Extract the [x, y] coordinate from the center of the cell holding the provided text.  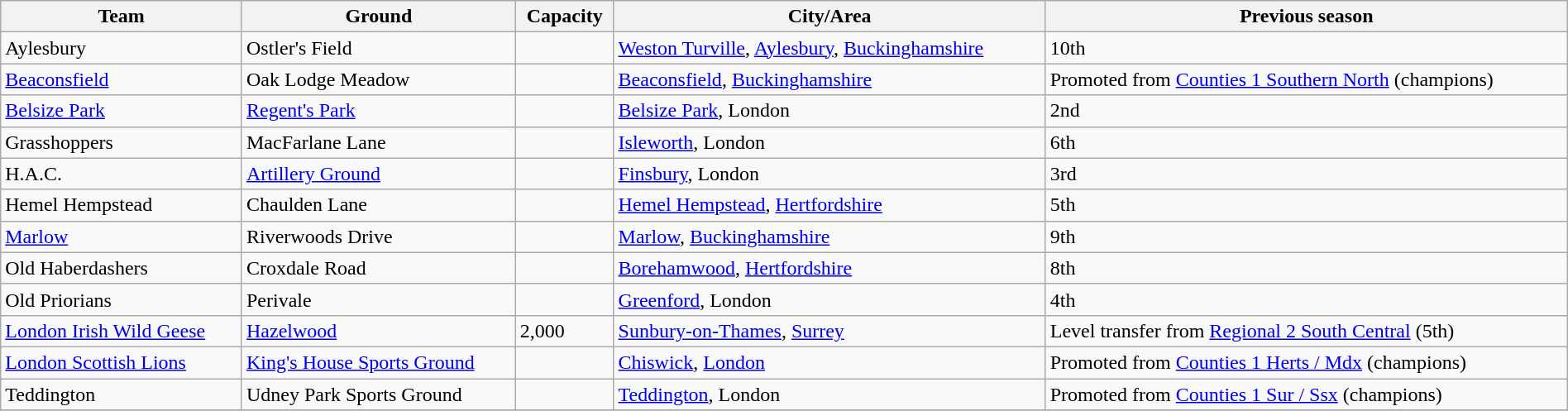
Hazelwood [379, 331]
4th [1307, 299]
Beaconsfield [122, 79]
10th [1307, 48]
Old Haberdashers [122, 268]
Perivale [379, 299]
Beaconsfield, Buckinghamshire [829, 79]
Aylesbury [122, 48]
5th [1307, 205]
Isleworth, London [829, 142]
6th [1307, 142]
Oak Lodge Meadow [379, 79]
H.A.C. [122, 174]
Old Priorians [122, 299]
Chiswick, London [829, 362]
Marlow [122, 237]
Artillery Ground [379, 174]
MacFarlane Lane [379, 142]
Grasshoppers [122, 142]
Greenford, London [829, 299]
City/Area [829, 17]
Weston Turville, Aylesbury, Buckinghamshire [829, 48]
Ostler's Field [379, 48]
Marlow, Buckinghamshire [829, 237]
Ground [379, 17]
Teddington [122, 394]
Team [122, 17]
Promoted from Counties 1 Southern North (champions) [1307, 79]
Previous season [1307, 17]
Regent's Park [379, 111]
Capacity [564, 17]
Croxdale Road [379, 268]
Teddington, London [829, 394]
Finsbury, London [829, 174]
9th [1307, 237]
King's House Sports Ground [379, 362]
Sunbury-on-Thames, Surrey [829, 331]
8th [1307, 268]
Udney Park Sports Ground [379, 394]
2nd [1307, 111]
2,000 [564, 331]
3rd [1307, 174]
Riverwoods Drive [379, 237]
London Scottish Lions [122, 362]
Hemel Hempstead [122, 205]
Hemel Hempstead, Hertfordshire [829, 205]
Promoted from Counties 1 Herts / Mdx (champions) [1307, 362]
Borehamwood, Hertfordshire [829, 268]
Promoted from Counties 1 Sur / Ssx (champions) [1307, 394]
Level transfer from Regional 2 South Central (5th) [1307, 331]
London Irish Wild Geese [122, 331]
Belsize Park, London [829, 111]
Chaulden Lane [379, 205]
Belsize Park [122, 111]
